Scan for the cell matching the given text and deliver its [x, y] coordinate at center. 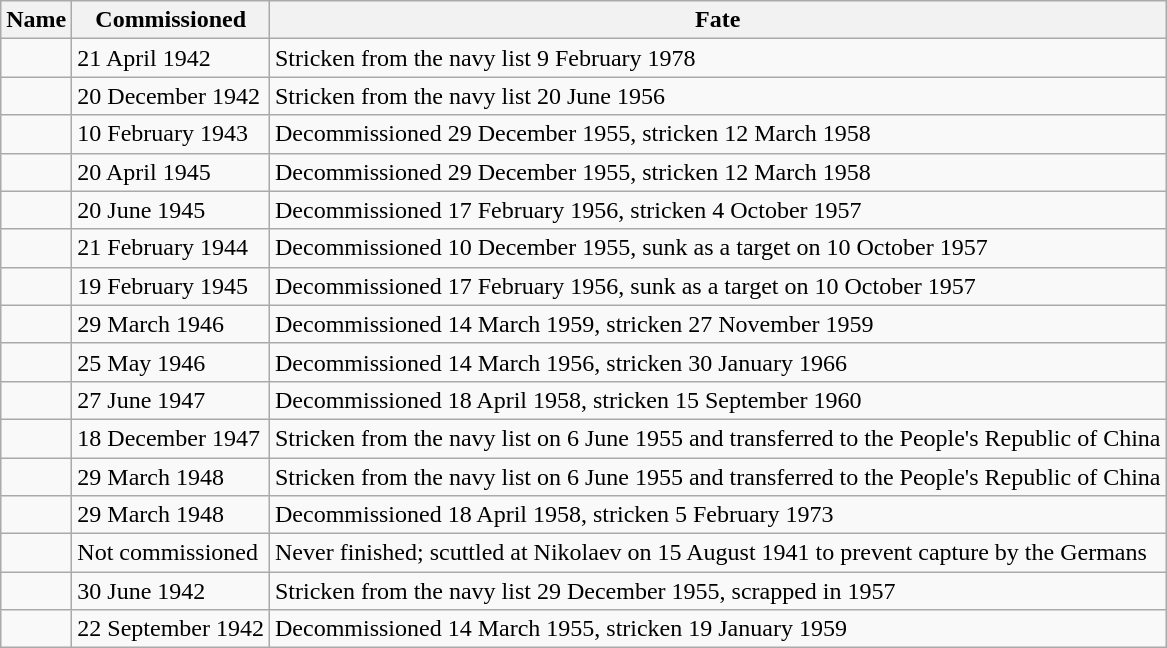
Never finished; scuttled at Nikolaev on 15 August 1941 to prevent capture by the Germans [718, 553]
Decommissioned 17 February 1956, stricken 4 October 1957 [718, 210]
Decommissioned 10 December 1955, sunk as a target on 10 October 1957 [718, 248]
Decommissioned 17 February 1956, sunk as a target on 10 October 1957 [718, 286]
Name [36, 20]
Stricken from the navy list 9 February 1978 [718, 58]
27 June 1947 [171, 400]
Decommissioned 14 March 1955, stricken 19 January 1959 [718, 629]
Not commissioned [171, 553]
21 April 1942 [171, 58]
10 February 1943 [171, 134]
22 September 1942 [171, 629]
Decommissioned 14 March 1959, stricken 27 November 1959 [718, 324]
Stricken from the navy list 29 December 1955, scrapped in 1957 [718, 591]
25 May 1946 [171, 362]
19 February 1945 [171, 286]
20 June 1945 [171, 210]
Decommissioned 18 April 1958, stricken 5 February 1973 [718, 515]
21 February 1944 [171, 248]
20 December 1942 [171, 96]
Fate [718, 20]
Decommissioned 14 March 1956, stricken 30 January 1966 [718, 362]
30 June 1942 [171, 591]
Commissioned [171, 20]
29 March 1946 [171, 324]
18 December 1947 [171, 438]
Stricken from the navy list 20 June 1956 [718, 96]
20 April 1945 [171, 172]
Decommissioned 18 April 1958, stricken 15 September 1960 [718, 400]
